From the cell containing the given text, extract its center point as (x, y) coordinate. 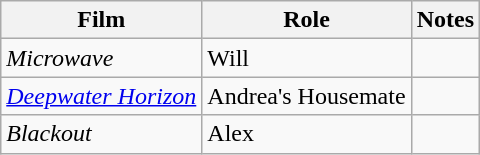
Notes (445, 20)
Will (306, 58)
Film (102, 20)
Andrea's Housemate (306, 96)
Role (306, 20)
Microwave (102, 58)
Alex (306, 134)
Blackout (102, 134)
Deepwater Horizon (102, 96)
